Identify which cell holds the provided text, then report its [x, y] central coordinate. 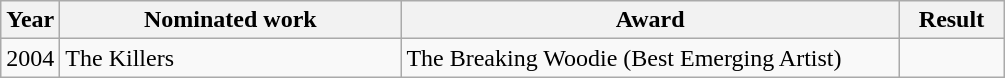
Award [650, 20]
2004 [30, 58]
Year [30, 20]
The Breaking Woodie (Best Emerging Artist) [650, 58]
Nominated work [230, 20]
Result [951, 20]
The Killers [230, 58]
